Search for the cell housing the specified text and yield its [x, y] center coordinate. 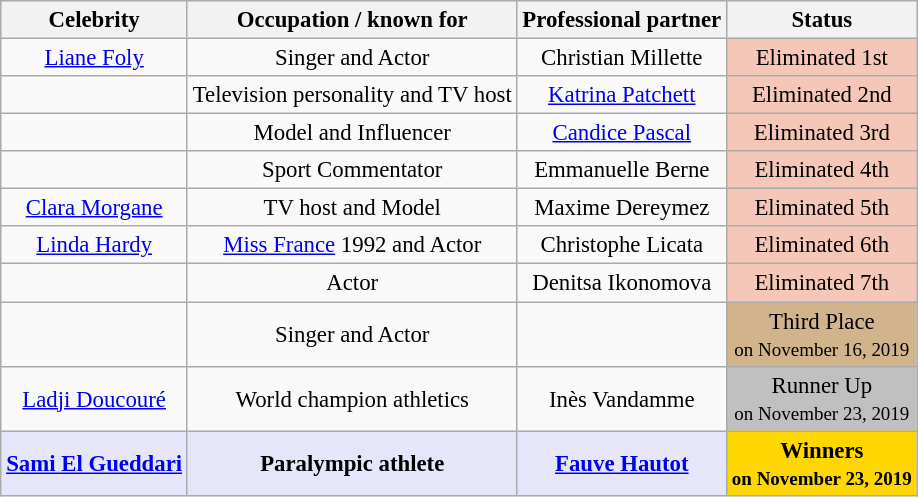
Christian Millette [622, 57]
Clara Morgane [94, 208]
Eliminated 7th [822, 283]
Christophe Licata [622, 245]
Runner Upon November 23, 2019 [822, 398]
Candice Pascal [622, 133]
Professional partner [622, 20]
Maxime Dereymez [622, 208]
Celebrity [94, 20]
Ladji Doucouré [94, 398]
Eliminated 1st [822, 57]
Eliminated 6th [822, 245]
Occupation / known for [352, 20]
Linda Hardy [94, 245]
Status [822, 20]
Katrina Patchett [622, 95]
Winnerson November 23, 2019 [822, 464]
Eliminated 3rd [822, 133]
Actor [352, 283]
Paralympic athlete [352, 464]
Fauve Hautot [622, 464]
TV host and Model [352, 208]
Third Place on November 16, 2019 [822, 334]
World champion athletics [352, 398]
Eliminated 4th [822, 170]
Sami El Gueddari [94, 464]
Miss France 1992 and Actor [352, 245]
Television personality and TV host [352, 95]
Eliminated 5th [822, 208]
Eliminated 2nd [822, 95]
Liane Foly [94, 57]
Denitsa Ikonomova [622, 283]
Sport Commentator [352, 170]
Inès Vandamme [622, 398]
Emmanuelle Berne [622, 170]
Model and Influencer [352, 133]
